Provide the (x, y) coordinate of the cell's center where the given text is located.  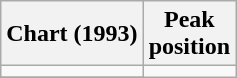
Peakposition (189, 34)
Chart (1993) (72, 34)
